Locate the cell with the specified text and output its [x, y] center coordinate. 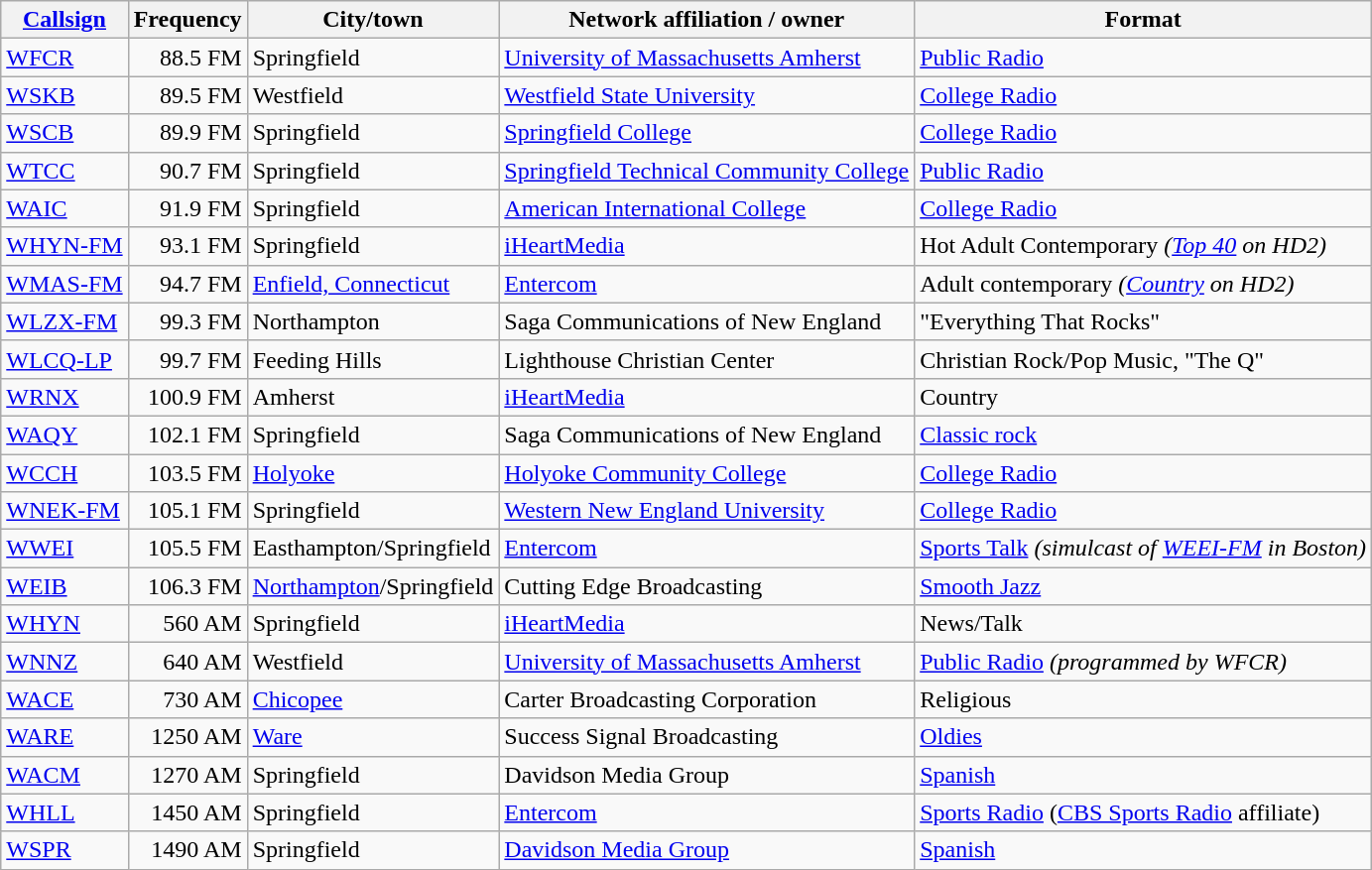
93.1 FM [187, 246]
1490 AM [187, 850]
WEIB [64, 586]
105.1 FM [187, 511]
WACM [64, 775]
Ware [373, 737]
WTCC [64, 171]
91.9 FM [187, 208]
WRNX [64, 397]
WAIC [64, 208]
90.7 FM [187, 171]
Holyoke [373, 473]
Northampton [373, 321]
Country [1143, 397]
Lighthouse Christian Center [706, 359]
Network affiliation / owner [706, 20]
Frequency [187, 20]
American International College [706, 208]
Holyoke Community College [706, 473]
Feeding Hills [373, 359]
Chicopee [373, 699]
WACE [64, 699]
Cutting Edge Broadcasting [706, 586]
News/Talk [1143, 624]
Springfield Technical Community College [706, 171]
88.5 FM [187, 58]
WSPR [64, 850]
Western New England University [706, 511]
89.9 FM [187, 133]
99.3 FM [187, 321]
WHYN [64, 624]
WHYN-FM [64, 246]
102.1 FM [187, 435]
1450 AM [187, 812]
640 AM [187, 662]
Sports Radio (CBS Sports Radio affiliate) [1143, 812]
Smooth Jazz [1143, 586]
Westfield State University [706, 95]
WSKB [64, 95]
Enfield, Connecticut [373, 284]
WLCQ-LP [64, 359]
100.9 FM [187, 397]
94.7 FM [187, 284]
"Everything That Rocks" [1143, 321]
WNNZ [64, 662]
Format [1143, 20]
560 AM [187, 624]
105.5 FM [187, 549]
WLZX-FM [64, 321]
106.3 FM [187, 586]
WAQY [64, 435]
WNEK-FM [64, 511]
Northampton/Springfield [373, 586]
Christian Rock/Pop Music, "The Q" [1143, 359]
Oldies [1143, 737]
Hot Adult Contemporary (Top 40 on HD2) [1143, 246]
Religious [1143, 699]
103.5 FM [187, 473]
WWEI [64, 549]
89.5 FM [187, 95]
Classic rock [1143, 435]
WCCH [64, 473]
WMAS-FM [64, 284]
Public Radio (programmed by WFCR) [1143, 662]
Adult contemporary (Country on HD2) [1143, 284]
1250 AM [187, 737]
730 AM [187, 699]
Success Signal Broadcasting [706, 737]
Springfield College [706, 133]
WFCR [64, 58]
WHLL [64, 812]
Sports Talk (simulcast of WEEI-FM in Boston) [1143, 549]
City/town [373, 20]
Carter Broadcasting Corporation [706, 699]
1270 AM [187, 775]
Callsign [64, 20]
WSCB [64, 133]
Amherst [373, 397]
Easthampton/Springfield [373, 549]
WARE [64, 737]
99.7 FM [187, 359]
